Locate the cell with the specified text and output its (X, Y) center coordinate. 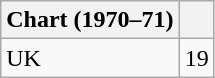
19 (196, 58)
Chart (1970–71) (90, 20)
UK (90, 58)
